Identify which cell holds the provided text, then report its [x, y] central coordinate. 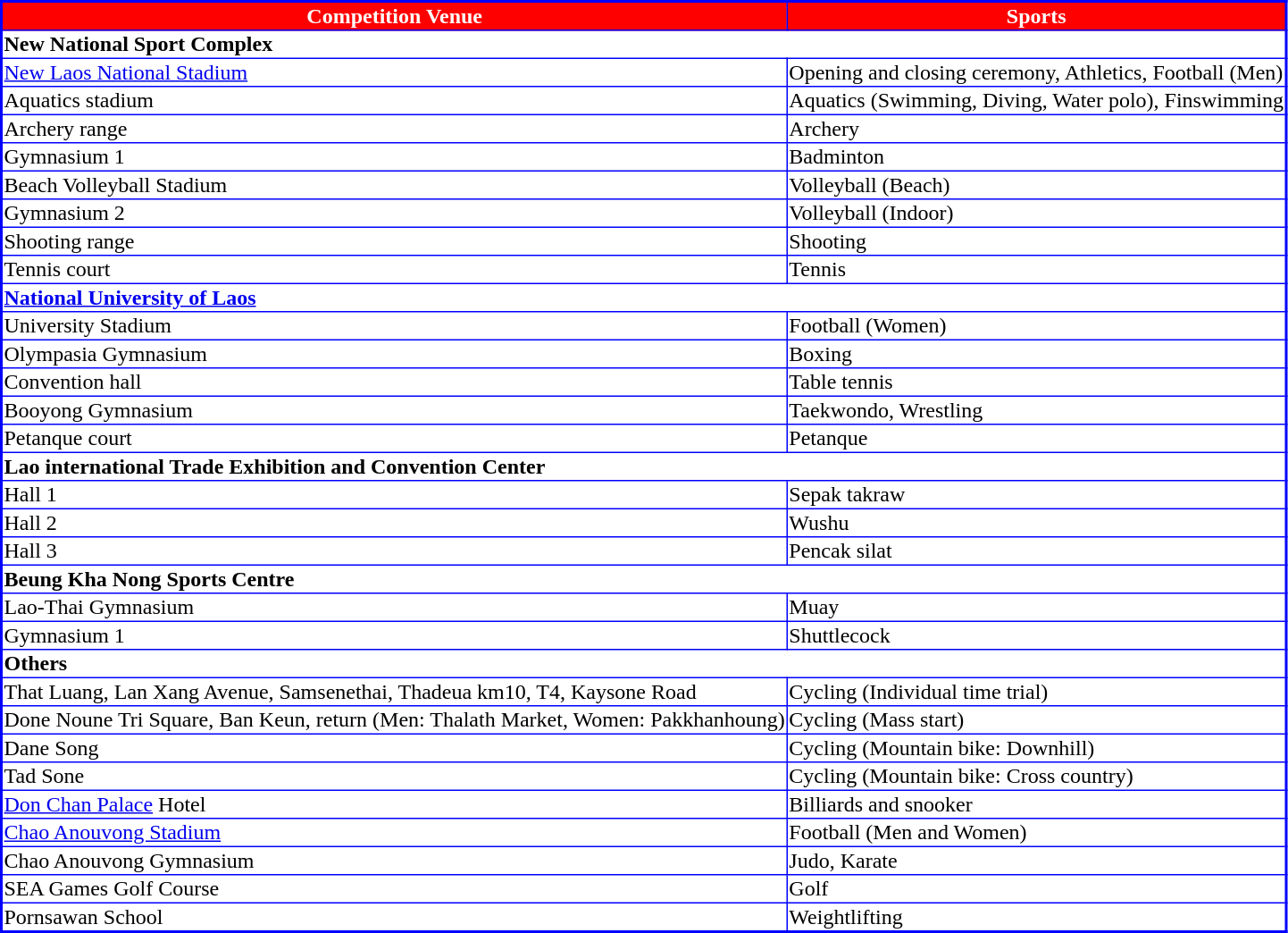
Aquatics (Swimming, Diving, Water polo), Finswimming [1036, 101]
Taekwondo, Wrestling [1036, 410]
Hall 2 [395, 523]
New Laos National Stadium [395, 72]
Beung Kha Nong Sports Centre [644, 579]
Sepak takraw [1036, 495]
Muay [1036, 608]
Sports [1036, 16]
Shooting [1036, 241]
Hall 1 [395, 495]
Cycling (Mountain bike: Cross country) [1036, 777]
Aquatics stadium [395, 101]
Table tennis [1036, 382]
Tennis court [395, 270]
Volleyball (Indoor) [1036, 214]
Volleyball (Beach) [1036, 185]
Done Noune Tri Square, Ban Keun, return (Men: Thalath Market, Women: Pakkhanhoung) [395, 720]
Beach Volleyball Stadium [395, 185]
Opening and closing ceremony, Athletics, Football (Men) [1036, 72]
Chao Anouvong Stadium [395, 833]
Lao international Trade Exhibition and Convention Center [644, 466]
Cycling (Mountain bike: Downhill) [1036, 748]
SEA Games Golf Course [395, 889]
Petanque [1036, 439]
Archery range [395, 129]
Pencak silat [1036, 551]
Badminton [1036, 157]
University Stadium [395, 326]
Weightlifting [1036, 917]
Tad Sone [395, 777]
New National Sport Complex [644, 45]
Dane Song [395, 748]
Cycling (Individual time trial) [1036, 692]
Tennis [1036, 270]
Cycling (Mass start) [1036, 720]
Petanque court [395, 439]
Wushu [1036, 523]
Boxing [1036, 354]
Gymnasium 2 [395, 214]
Shuttlecock [1036, 635]
Convention hall [395, 382]
Olympasia Gymnasium [395, 354]
That Luang, Lan Xang Avenue, Samsenethai, Thadeua km10, T4, Kaysone Road [395, 692]
Shooting range [395, 241]
Chao Anouvong Gymnasium [395, 861]
Lao-Thai Gymnasium [395, 608]
Football (Men and Women) [1036, 833]
Football (Women) [1036, 326]
Booyong Gymnasium [395, 410]
Pornsawan School [395, 917]
National University of Laos [644, 298]
Competition Venue [395, 16]
Don Chan Palace Hotel [395, 804]
Golf [1036, 889]
Judo, Karate [1036, 861]
Archery [1036, 129]
Billiards and snooker [1036, 804]
Hall 3 [395, 551]
Others [644, 664]
